Capture the cell that displays the provided text and extract its (X, Y) central coordinate. 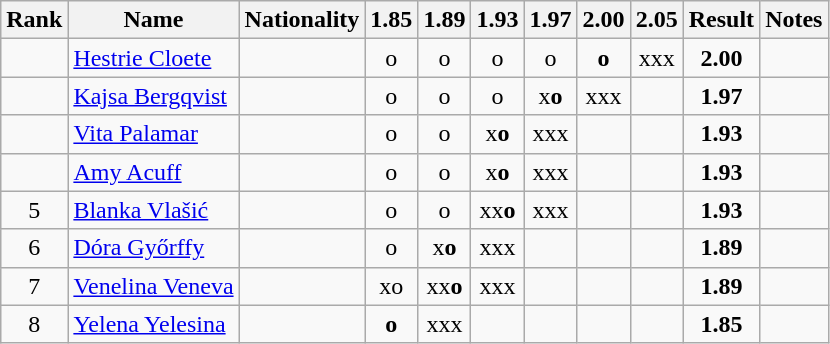
Notes (794, 20)
Result (721, 20)
Nationality (302, 20)
Kajsa Bergqvist (154, 96)
Yelena Yelesina (154, 324)
Venelina Veneva (154, 286)
2.05 (656, 20)
Vita Palamar (154, 134)
Hestrie Cloete (154, 58)
5 (34, 210)
6 (34, 248)
Name (154, 20)
Dóra Győrffy (154, 248)
Rank (34, 20)
Blanka Vlašić (154, 210)
8 (34, 324)
7 (34, 286)
Amy Acuff (154, 172)
